Identify which cell holds the provided text, then report its [X, Y] central coordinate. 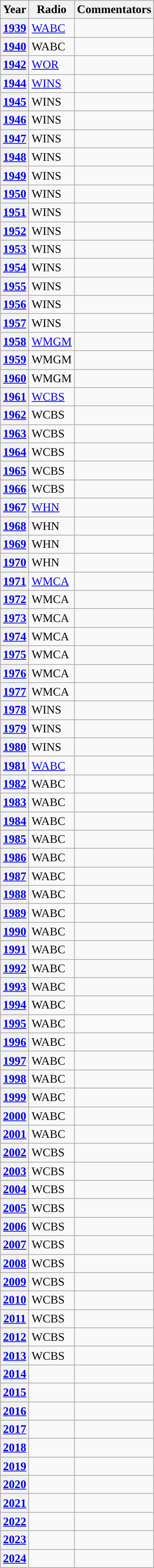
1990 [15, 931]
1985 [15, 839]
2011 [15, 1319]
2014 [15, 1374]
1960 [15, 378]
1983 [15, 802]
1958 [15, 342]
1972 [15, 600]
1973 [15, 618]
1997 [15, 1060]
2017 [15, 1429]
1992 [15, 968]
1989 [15, 913]
1956 [15, 305]
1984 [15, 821]
1967 [15, 507]
1988 [15, 895]
2013 [15, 1355]
1991 [15, 950]
2005 [15, 1208]
1971 [15, 581]
1980 [15, 747]
WOR [52, 65]
1982 [15, 784]
2019 [15, 1466]
Year [15, 10]
2022 [15, 1521]
2020 [15, 1485]
2008 [15, 1263]
1976 [15, 673]
1947 [15, 139]
1942 [15, 65]
1963 [15, 434]
1952 [15, 231]
1996 [15, 1042]
2010 [15, 1300]
1969 [15, 544]
2004 [15, 1190]
1939 [15, 28]
2003 [15, 1171]
1987 [15, 876]
1945 [15, 102]
2009 [15, 1282]
1946 [15, 120]
1977 [15, 692]
1940 [15, 47]
1961 [15, 397]
2006 [15, 1226]
2002 [15, 1153]
1968 [15, 526]
1962 [15, 415]
2021 [15, 1503]
2015 [15, 1392]
1994 [15, 1005]
1964 [15, 452]
1965 [15, 470]
2023 [15, 1540]
1957 [15, 323]
1951 [15, 212]
Commentators [114, 10]
1950 [15, 194]
1954 [15, 268]
1948 [15, 157]
1993 [15, 987]
1966 [15, 489]
1949 [15, 175]
1981 [15, 765]
1970 [15, 563]
2000 [15, 1116]
Radio [52, 10]
1979 [15, 729]
1953 [15, 249]
1975 [15, 655]
1959 [15, 360]
1999 [15, 1097]
2024 [15, 1558]
2001 [15, 1134]
2012 [15, 1337]
2018 [15, 1448]
2007 [15, 1245]
2016 [15, 1411]
1995 [15, 1024]
1978 [15, 710]
1944 [15, 83]
1986 [15, 858]
1955 [15, 286]
1974 [15, 637]
1998 [15, 1079]
